Extract the (x, y) coordinate from the center of the cell holding the provided text.  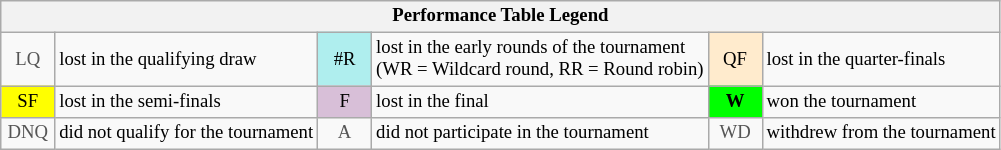
withdrew from the tournament (881, 134)
did not participate in the tournament (540, 134)
WD (735, 134)
W (735, 102)
#R (345, 60)
did not qualify for the tournament (186, 134)
LQ (28, 60)
lost in the semi-finals (186, 102)
lost in the quarter-finals (881, 60)
A (345, 134)
F (345, 102)
lost in the final (540, 102)
lost in the qualifying draw (186, 60)
lost in the early rounds of the tournament(WR = Wildcard round, RR = Round robin) (540, 60)
SF (28, 102)
QF (735, 60)
Performance Table Legend (500, 16)
DNQ (28, 134)
won the tournament (881, 102)
